Extract the [X, Y] coordinate from the center of the cell holding the provided text.  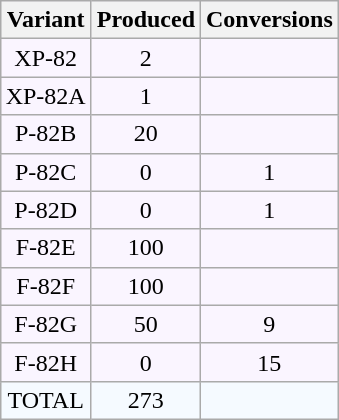
20 [146, 134]
P-82D [46, 210]
TOTAL [46, 400]
Variant [46, 20]
273 [146, 400]
P-82C [46, 172]
50 [146, 324]
F-82E [46, 248]
Conversions [270, 20]
F-82H [46, 362]
P-82B [46, 134]
XP-82 [46, 58]
9 [270, 324]
F-82F [46, 286]
XP-82A [46, 96]
Produced [146, 20]
15 [270, 362]
F-82G [46, 324]
2 [146, 58]
